From the cell containing the given text, extract its center point as (X, Y) coordinate. 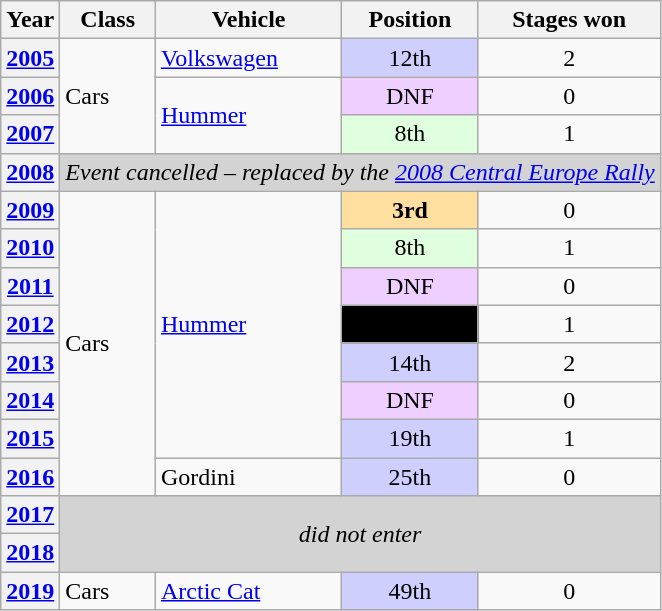
2011 (30, 286)
Volkswagen (248, 58)
Class (108, 20)
DSQ (410, 324)
3rd (410, 210)
2019 (30, 591)
14th (410, 362)
did not enter (360, 534)
2012 (30, 324)
2018 (30, 553)
2006 (30, 96)
2015 (30, 438)
2016 (30, 477)
49th (410, 591)
Vehicle (248, 20)
25th (410, 477)
Event cancelled – replaced by the 2008 Central Europe Rally (360, 172)
2013 (30, 362)
2017 (30, 515)
Arctic Cat (248, 591)
19th (410, 438)
2014 (30, 400)
Stages won (569, 20)
2008 (30, 172)
Year (30, 20)
2007 (30, 134)
2005 (30, 58)
Position (410, 20)
2009 (30, 210)
12th (410, 58)
Gordini (248, 477)
2010 (30, 248)
